Return the [x, y] coordinate for the center point of the cell that contains the specified text.  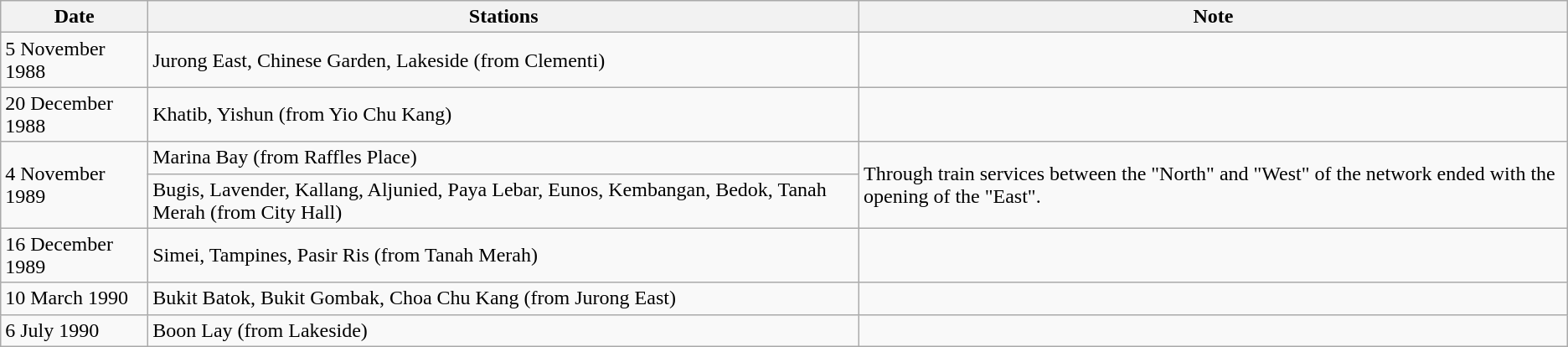
Stations [504, 17]
Date [75, 17]
5 November 1988 [75, 60]
Bukit Batok, Bukit Gombak, Choa Chu Kang (from Jurong East) [504, 298]
Khatib, Yishun (from Yio Chu Kang) [504, 114]
10 March 1990 [75, 298]
20 December 1988 [75, 114]
Bugis, Lavender, Kallang, Aljunied, Paya Lebar, Eunos, Kembangan, Bedok, Tanah Merah (from City Hall) [504, 201]
Boon Lay (from Lakeside) [504, 330]
16 December 1989 [75, 255]
Jurong East, Chinese Garden, Lakeside (from Clementi) [504, 60]
Note [1214, 17]
Simei, Tampines, Pasir Ris (from Tanah Merah) [504, 255]
4 November 1989 [75, 184]
Through train services between the "North" and "West" of the network ended with the opening of the "East". [1214, 184]
6 July 1990 [75, 330]
Marina Bay (from Raffles Place) [504, 158]
